Locate the cell with the specified text and output its (X, Y) center coordinate. 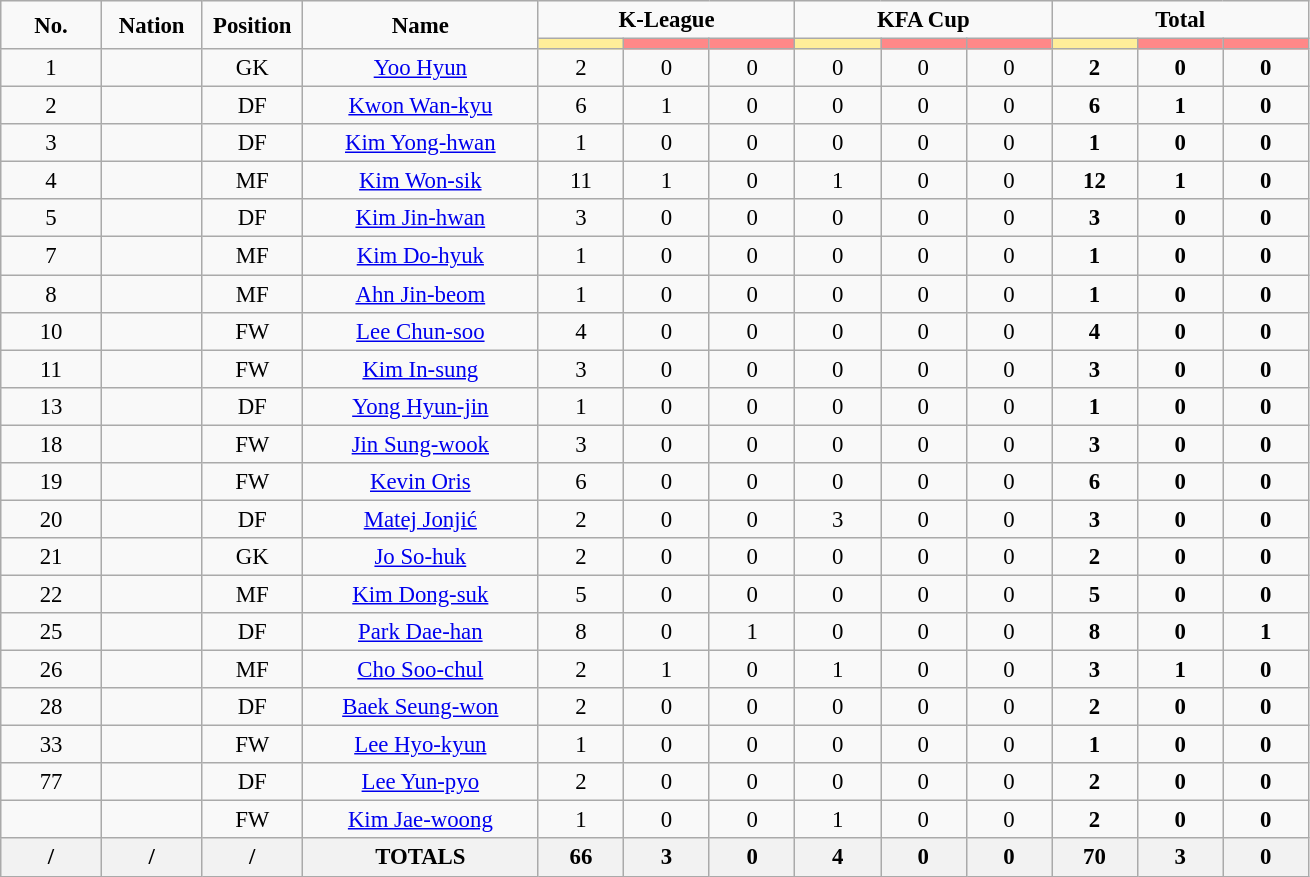
Kim Jin-hwan (421, 219)
21 (52, 557)
No. (52, 25)
18 (52, 444)
77 (52, 782)
Nation (152, 25)
Kim Do-hyuk (421, 256)
25 (52, 632)
70 (1095, 858)
Jo So-huk (421, 557)
Yoo Hyun (421, 68)
66 (581, 858)
Position (252, 25)
Lee Chun-soo (421, 331)
20 (52, 519)
Yong Hyun-jin (421, 406)
Kim Jae-woong (421, 820)
Matej Jonjić (421, 519)
Kim In-sung (421, 369)
Kwon Wan-kyu (421, 106)
33 (52, 745)
22 (52, 594)
Cho Soo-chul (421, 670)
7 (52, 256)
Total (1180, 20)
Ahn Jin-beom (421, 294)
K-League (666, 20)
Baek Seung-won (421, 707)
Kim Yong-hwan (421, 143)
12 (1095, 181)
26 (52, 670)
Jin Sung-wook (421, 444)
28 (52, 707)
Kim Dong-suk (421, 594)
19 (52, 482)
KFA Cup (924, 20)
Name (421, 25)
10 (52, 331)
Lee Hyo-kyun (421, 745)
Lee Yun-pyo (421, 782)
13 (52, 406)
Kim Won-sik (421, 181)
TOTALS (421, 858)
Park Dae-han (421, 632)
Kevin Oris (421, 482)
